Determine the (X, Y) coordinate at the center of the cell enclosing the given text.  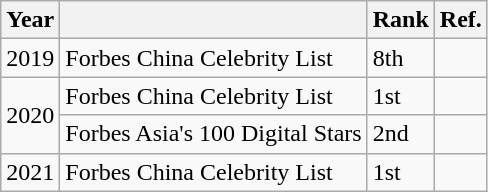
8th (400, 58)
Rank (400, 20)
2019 (30, 58)
Forbes Asia's 100 Digital Stars (214, 134)
2021 (30, 172)
2020 (30, 115)
Ref. (460, 20)
2nd (400, 134)
Year (30, 20)
